Output the (x, y) coordinate of the center of the cell containing the given text.  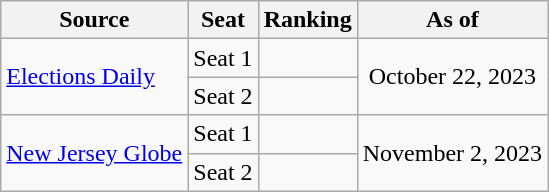
October 22, 2023 (452, 77)
Ranking (308, 20)
As of (452, 20)
Elections Daily (94, 77)
November 2, 2023 (452, 153)
Seat (223, 20)
New Jersey Globe (94, 153)
Source (94, 20)
